Identify which cell holds the provided text, then report its (x, y) central coordinate. 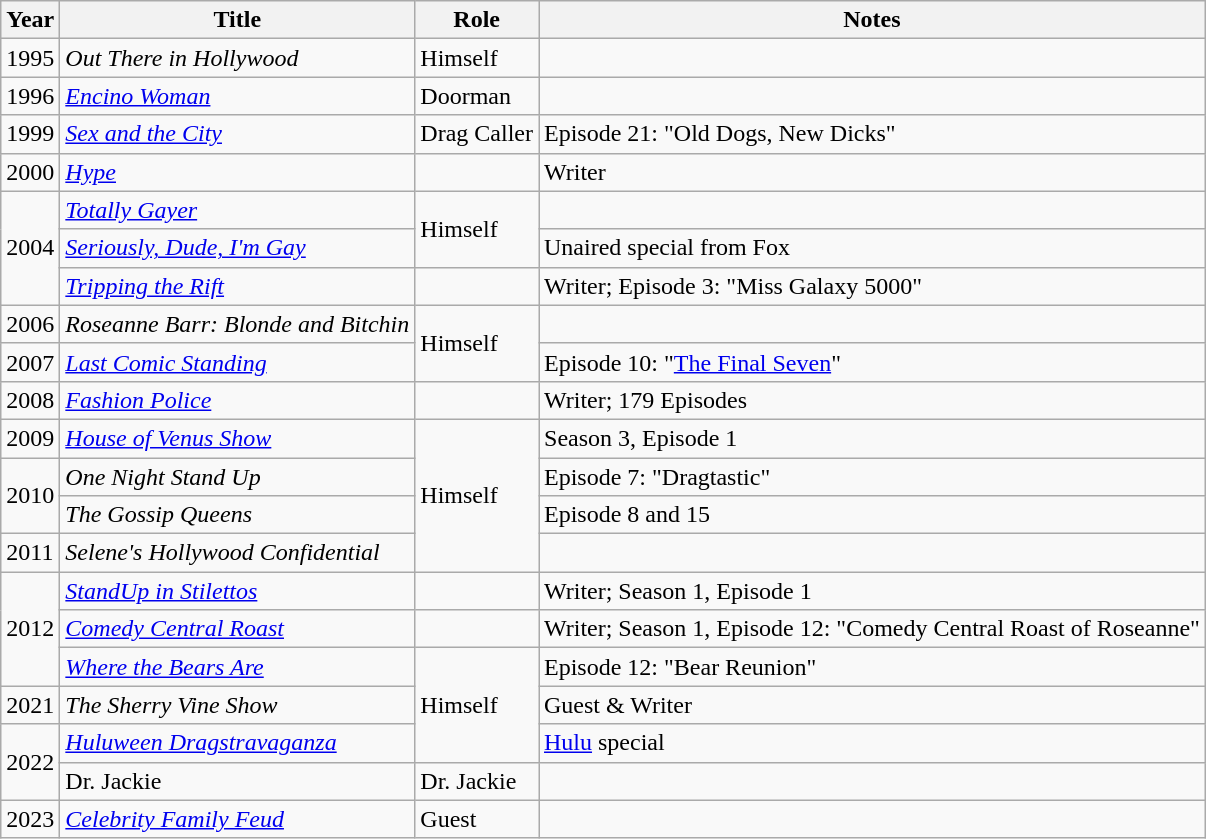
Seriously, Dude, I'm Gay (238, 248)
2007 (30, 362)
Tripping the Rift (238, 286)
Writer (872, 172)
Hype (238, 172)
2022 (30, 762)
Title (238, 20)
Hulu special (872, 743)
1995 (30, 58)
Episode 7: "Dragtastic" (872, 477)
The Gossip Queens (238, 515)
2004 (30, 248)
2008 (30, 400)
Episode 21: "Old Dogs, New Dicks" (872, 134)
Comedy Central Roast (238, 629)
2010 (30, 496)
Fashion Police (238, 400)
Roseanne Barr: Blonde and Bitchin (238, 324)
2021 (30, 705)
2009 (30, 438)
Totally Gayer (238, 210)
StandUp in Stilettos (238, 591)
Writer; Season 1, Episode 1 (872, 591)
Guest (477, 819)
Episode 10: "The Final Seven" (872, 362)
2006 (30, 324)
Episode 12: "Bear Reunion" (872, 667)
Guest & Writer (872, 705)
Year (30, 20)
Where the Bears Are (238, 667)
Selene's Hollywood Confidential (238, 553)
Role (477, 20)
House of Venus Show (238, 438)
Notes (872, 20)
Writer; Season 1, Episode 12: "Comedy Central Roast of Roseanne" (872, 629)
Huluween Dragstravaganza (238, 743)
Episode 8 and 15 (872, 515)
The Sherry Vine Show (238, 705)
Drag Caller (477, 134)
Writer; 179 Episodes (872, 400)
1999 (30, 134)
Writer; Episode 3: "Miss Galaxy 5000" (872, 286)
Celebrity Family Feud (238, 819)
One Night Stand Up (238, 477)
Unaired special from Fox (872, 248)
Encino Woman (238, 96)
Out There in Hollywood (238, 58)
Last Comic Standing (238, 362)
2023 (30, 819)
2011 (30, 553)
Doorman (477, 96)
1996 (30, 96)
Season 3, Episode 1 (872, 438)
Sex and the City (238, 134)
2012 (30, 629)
2000 (30, 172)
